Find where the given text appears and provide that cell's center as [X, Y] coordinate. 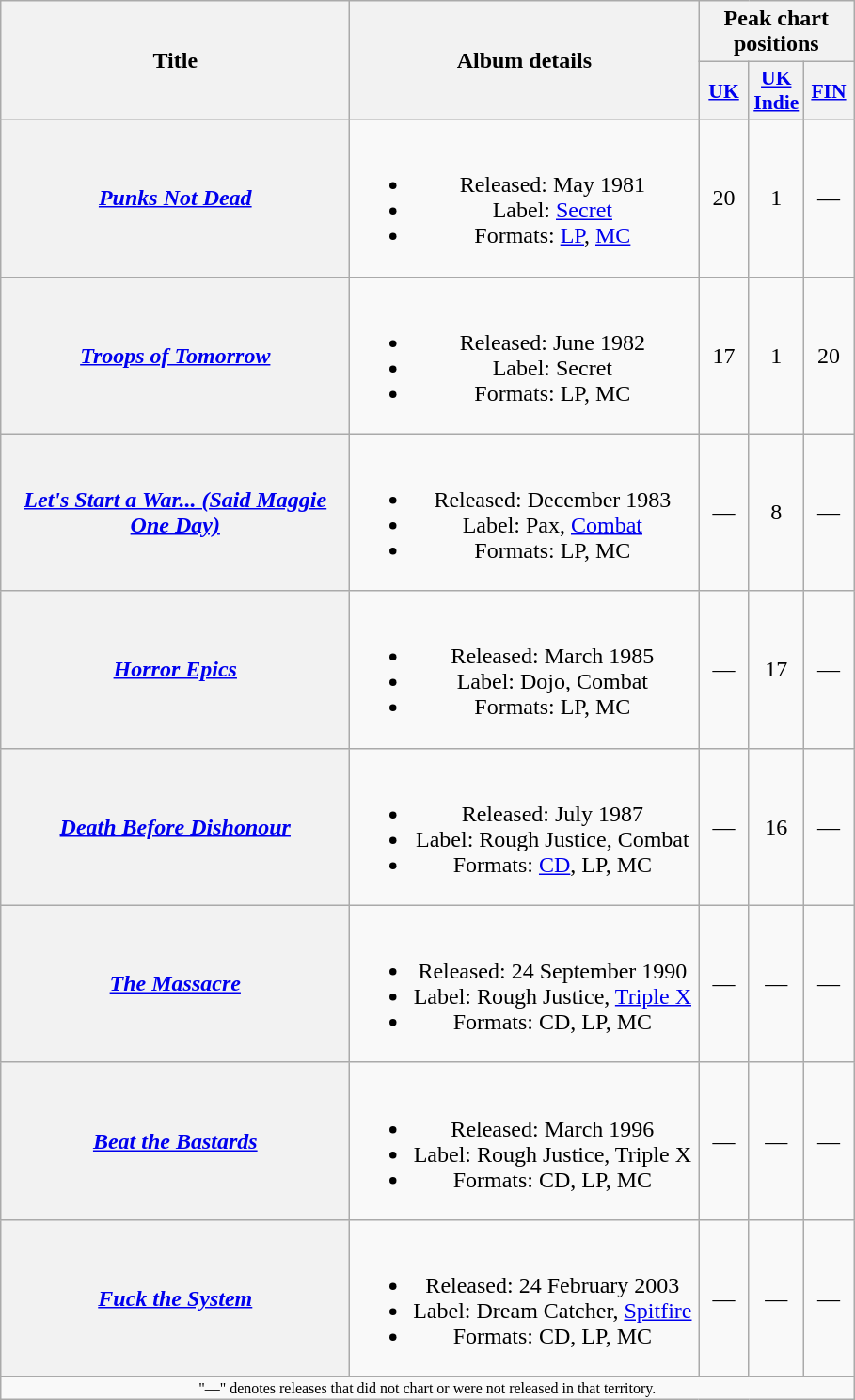
Horror Epics [175, 670]
Released: 24 September 1990Label: Rough Justice, Triple XFormats: CD, LP, MC [525, 984]
Released: March 1985Label: Dojo, CombatFormats: LP, MC [525, 670]
Released: May 1981Label: SecretFormats: LP, MC [525, 198]
16 [776, 826]
UK Indie [776, 90]
Album details [525, 60]
Fuck the System [175, 1298]
Released: July 1987Label: Rough Justice, CombatFormats: CD, LP, MC [525, 826]
Beat the Bastards [175, 1140]
The Massacre [175, 984]
Punks Not Dead [175, 198]
8 [776, 512]
"—" denotes releases that did not chart or were not released in that territory. [427, 1388]
Troops of Tomorrow [175, 356]
FIN [828, 90]
Peak chart positions [777, 32]
Released: June 1982Label: SecretFormats: LP, MC [525, 356]
Released: March 1996Label: Rough Justice, Triple XFormats: CD, LP, MC [525, 1140]
UK [724, 90]
Let's Start a War... (Said Maggie One Day) [175, 512]
Death Before Dishonour [175, 826]
Released: 24 February 2003Label: Dream Catcher, SpitfireFormats: CD, LP, MC [525, 1298]
Title [175, 60]
Released: December 1983Label: Pax, CombatFormats: LP, MC [525, 512]
